Extract the (X, Y) coordinate from the center of the cell holding the provided text.  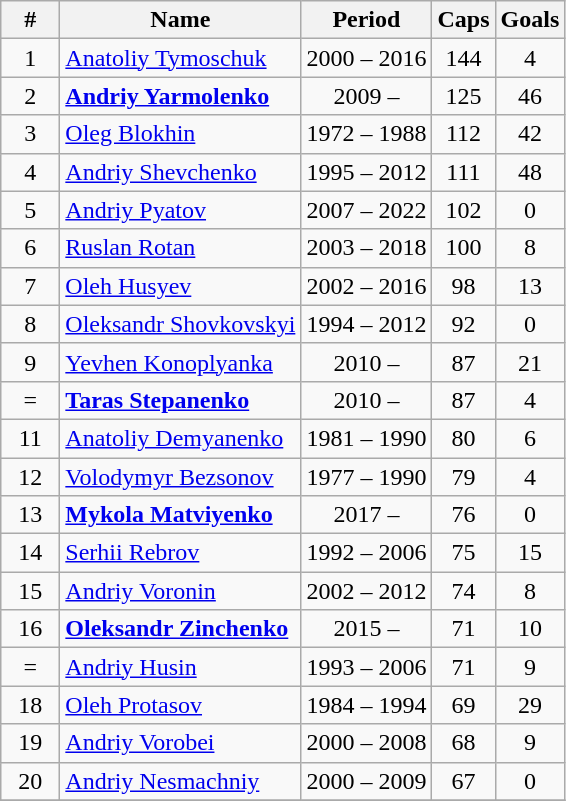
21 (530, 362)
16 (30, 629)
100 (464, 248)
Oleksandr Shovkovskyi (180, 324)
1 (30, 58)
2 (30, 96)
Volodymyr Bezsonov (180, 477)
Oleksandr Zinchenko (180, 629)
7 (30, 286)
2002 – 2012 (366, 591)
48 (530, 172)
2007 – 2022 (366, 210)
Anatoliy Demyanenko (180, 438)
14 (30, 553)
2000 – 2016 (366, 58)
Goals (530, 20)
12 (30, 477)
42 (530, 134)
Yevhen Konoplyanka (180, 362)
1993 – 2006 (366, 667)
2017 – (366, 515)
19 (30, 743)
Ruslan Rotan (180, 248)
Period (366, 20)
1995 – 2012 (366, 172)
20 (30, 781)
1981 – 1990 (366, 438)
Andriy Vorobei (180, 743)
Andriy Nesmachniy (180, 781)
5 (30, 210)
Andriy Shevchenko (180, 172)
Andriy Voronin (180, 591)
Serhii Rebrov (180, 553)
2015 – (366, 629)
Anatoliy Tymoschuk (180, 58)
92 (464, 324)
1984 – 1994 (366, 705)
2000 – 2009 (366, 781)
29 (530, 705)
Caps (464, 20)
Andriy Pyatov (180, 210)
Oleg Blokhin (180, 134)
Andriy Husin (180, 667)
2009 – (366, 96)
2002 – 2016 (366, 286)
125 (464, 96)
1992 – 2006 (366, 553)
69 (464, 705)
111 (464, 172)
79 (464, 477)
# (30, 20)
18 (30, 705)
68 (464, 743)
2003 – 2018 (366, 248)
3 (30, 134)
Mykola Matviyenko (180, 515)
112 (464, 134)
75 (464, 553)
46 (530, 96)
98 (464, 286)
76 (464, 515)
1972 – 1988 (366, 134)
74 (464, 591)
Name (180, 20)
67 (464, 781)
1977 – 1990 (366, 477)
10 (530, 629)
102 (464, 210)
Andriy Yarmolenko (180, 96)
80 (464, 438)
11 (30, 438)
Oleh Protasov (180, 705)
144 (464, 58)
Oleh Husyev (180, 286)
1994 – 2012 (366, 324)
2000 – 2008 (366, 743)
Taras Stepanenko (180, 400)
